Provide the [X, Y] coordinate of the cell's center where the given text is located.  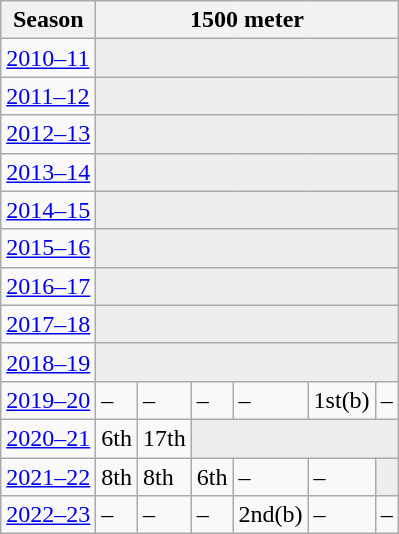
2012–13 [48, 134]
1st(b) [342, 400]
2016–17 [48, 286]
1500 meter [247, 20]
2019–20 [48, 400]
2015–16 [48, 248]
2022–23 [48, 515]
2010–11 [48, 58]
2017–18 [48, 324]
2nd(b) [270, 515]
Season [48, 20]
2011–12 [48, 96]
17th [165, 438]
2014–15 [48, 210]
2021–22 [48, 477]
2013–14 [48, 172]
2020–21 [48, 438]
2018–19 [48, 362]
